From the cell containing the given text, extract its center point as (x, y) coordinate. 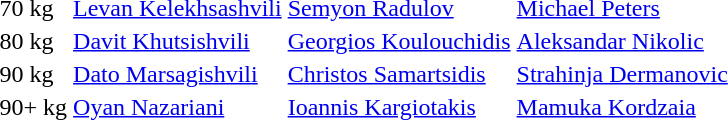
Davit Khutsishvili (178, 41)
Christos Samartsidis (399, 74)
Dato Marsagishvili (178, 74)
Georgios Koulouchidis (399, 41)
